Output the (X, Y) coordinate of the center of the cell containing the given text.  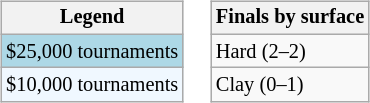
Legend (92, 18)
Clay (0–1) (290, 85)
$10,000 tournaments (92, 85)
$25,000 tournaments (92, 51)
Hard (2–2) (290, 51)
Finals by surface (290, 18)
